Extract the (X, Y) coordinate from the center of the cell holding the provided text.  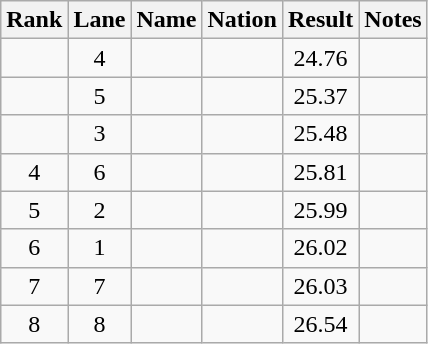
1 (100, 248)
Name (166, 20)
25.99 (320, 210)
Lane (100, 20)
24.76 (320, 58)
Notes (393, 20)
3 (100, 134)
Nation (242, 20)
25.37 (320, 96)
Result (320, 20)
25.48 (320, 134)
26.03 (320, 286)
26.02 (320, 248)
26.54 (320, 324)
25.81 (320, 172)
2 (100, 210)
Rank (34, 20)
